Detect which cell encompasses the target text, then output its [X, Y] center coordinate. 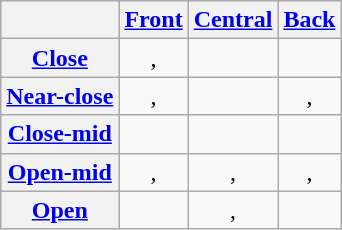
Close [60, 58]
Near-close [60, 96]
Open [60, 210]
Open-mid [60, 172]
Back [310, 20]
Front [154, 20]
Central [233, 20]
Close-mid [60, 134]
